Scan for the cell matching the given text and deliver its (X, Y) coordinate at center. 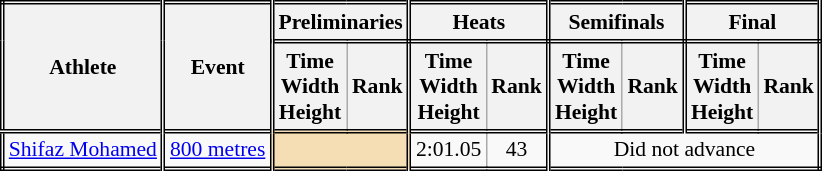
Semifinals (616, 22)
43 (517, 150)
Did not advance (684, 150)
800 metres (217, 150)
Final (752, 22)
Shifaz Mohamed (82, 150)
Heats (478, 22)
Athlete (82, 67)
Preliminaries (340, 22)
2:01.05 (448, 150)
Event (217, 67)
